Find where the given text appears and provide that cell's center as [x, y] coordinate. 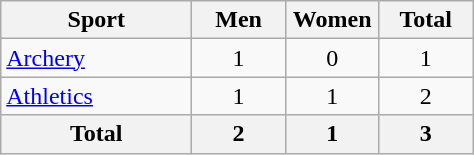
Sport [96, 20]
3 [426, 134]
Athletics [96, 96]
Archery [96, 58]
Men [239, 20]
Women [332, 20]
0 [332, 58]
